Locate the cell with the specified text and output its [x, y] center coordinate. 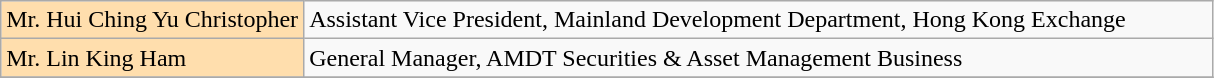
General Manager, AMDT Securities & Asset Management Business [758, 58]
Assistant Vice President, Mainland Development Department, Hong Kong Exchange [758, 20]
Mr. Hui Ching Yu Christopher [152, 20]
Mr. Lin King Ham [152, 58]
